From the cell containing the given text, extract its center point as [x, y] coordinate. 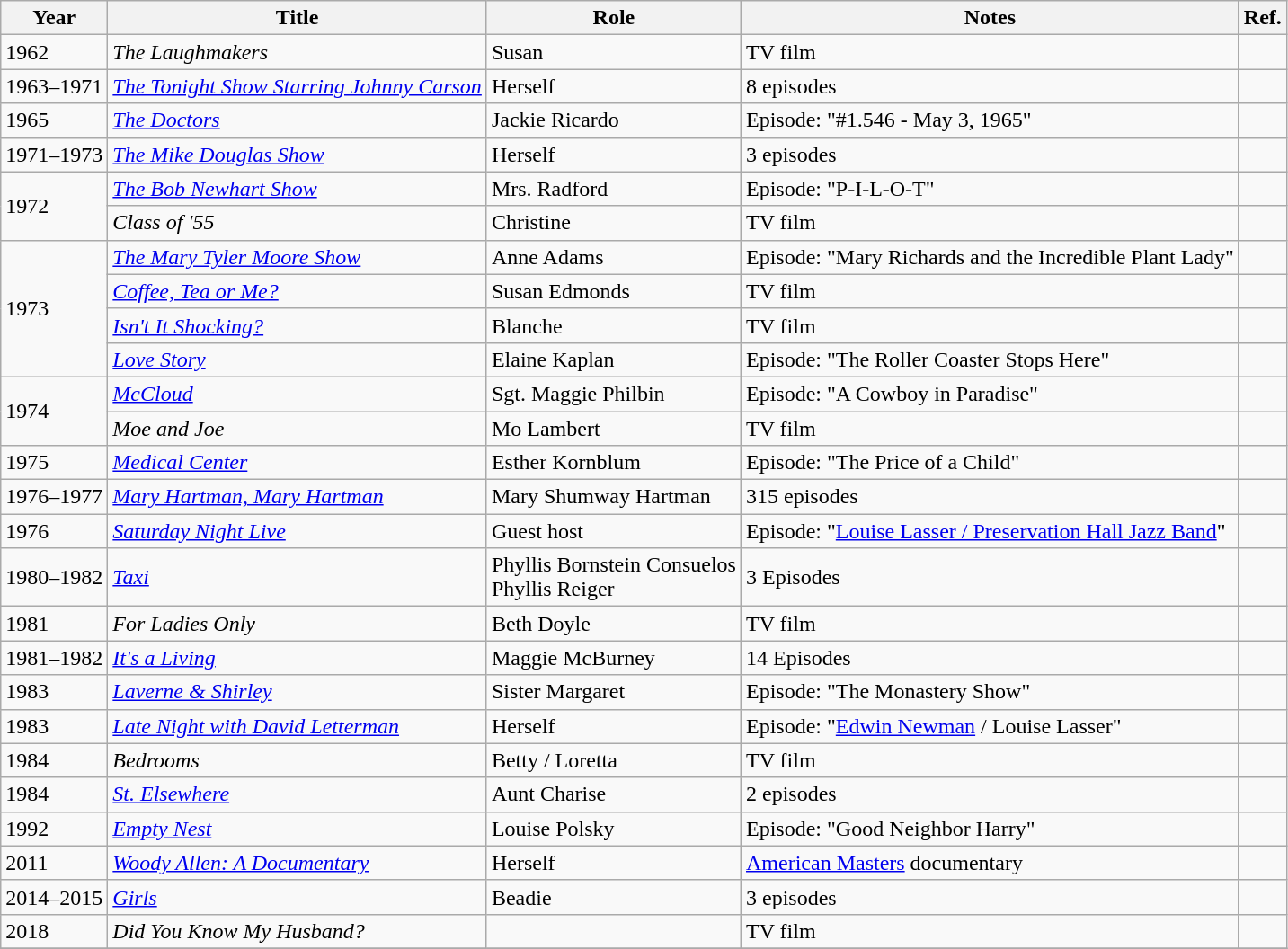
Late Night with David Letterman [298, 726]
Laverne & Shirley [298, 692]
1976–1977 [54, 497]
1974 [54, 411]
1962 [54, 52]
Betty / Loretta [613, 760]
Sgt. Maggie Philbin [613, 394]
Esther Kornblum [613, 463]
The Bob Newhart Show [298, 189]
The Mary Tyler Moore Show [298, 257]
Moe and Joe [298, 429]
Maggie McBurney [613, 658]
Notes [990, 18]
Class of '55 [298, 223]
American Masters documentary [990, 863]
2 episodes [990, 794]
Bedrooms [298, 760]
Episode: "Mary Richards and the Incredible Plant Lady" [990, 257]
14 Episodes [990, 658]
Louise Polsky [613, 829]
Jackie Ricardo [613, 120]
Year [54, 18]
Episode: "Good Neighbor Harry" [990, 829]
Woody Allen: A Documentary [298, 863]
Susan Edmonds [613, 291]
Isn't It Shocking? [298, 325]
Did You Know My Husband? [298, 931]
1981–1982 [54, 658]
Girls [298, 897]
St. Elsewhere [298, 794]
The Mike Douglas Show [298, 155]
Christine [613, 223]
Ref. [1262, 18]
Mary Shumway Hartman [613, 497]
Aunt Charise [613, 794]
2011 [54, 863]
2014–2015 [54, 897]
1976 [54, 531]
Taxi [298, 577]
It's a Living [298, 658]
1975 [54, 463]
Episode: "Edwin Newman / Louise Lasser" [990, 726]
1971–1973 [54, 155]
Role [613, 18]
Sister Margaret [613, 692]
McCloud [298, 394]
Episode: "The Roller Coaster Stops Here" [990, 359]
8 episodes [990, 86]
Episode: "The Monastery Show" [990, 692]
Title [298, 18]
Love Story [298, 359]
Episode: "P-I-L-O-T" [990, 189]
Beadie [613, 897]
1981 [54, 624]
3 Episodes [990, 577]
Episode: "Louise Lasser / Preservation Hall Jazz Band" [990, 531]
Mrs. Radford [613, 189]
Saturday Night Live [298, 531]
Mo Lambert [613, 429]
1980–1982 [54, 577]
1972 [54, 206]
1965 [54, 120]
Empty Nest [298, 829]
Medical Center [298, 463]
315 episodes [990, 497]
Episode: "#1.546 - May 3, 1965" [990, 120]
1973 [54, 308]
Phyllis Bornstein Consuelos Phyllis Reiger [613, 577]
Elaine Kaplan [613, 359]
Blanche [613, 325]
Mary Hartman, Mary Hartman [298, 497]
For Ladies Only [298, 624]
Coffee, Tea or Me? [298, 291]
1992 [54, 829]
The Tonight Show Starring Johnny Carson [298, 86]
Episode: "The Price of a Child" [990, 463]
Guest host [613, 531]
Episode: "A Cowboy in Paradise" [990, 394]
2018 [54, 931]
1963–1971 [54, 86]
Anne Adams [613, 257]
Beth Doyle [613, 624]
The Laughmakers [298, 52]
The Doctors [298, 120]
Susan [613, 52]
